Locate the cell with the specified text and output its [x, y] center coordinate. 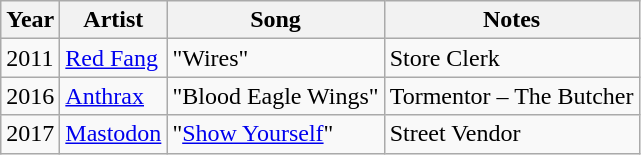
Red Fang [114, 58]
Store Clerk [512, 58]
"Blood Eagle Wings" [276, 96]
2017 [30, 134]
Anthrax [114, 96]
Year [30, 20]
Artist [114, 20]
Street Vendor [512, 134]
"Show Yourself" [276, 134]
2011 [30, 58]
Mastodon [114, 134]
Tormentor – The Butcher [512, 96]
Song [276, 20]
"Wires" [276, 58]
2016 [30, 96]
Notes [512, 20]
